Output the (X, Y) coordinate of the center of the cell containing the given text.  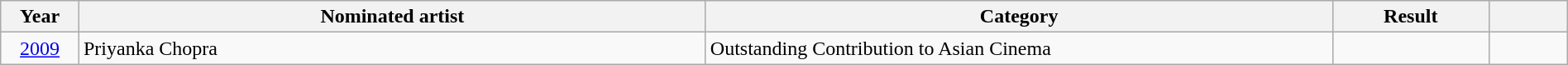
Category (1019, 17)
Nominated artist (392, 17)
Outstanding Contribution to Asian Cinema (1019, 48)
2009 (40, 48)
Result (1411, 17)
Year (40, 17)
Priyanka Chopra (392, 48)
